Output the [X, Y] coordinate of the center of the cell containing the given text.  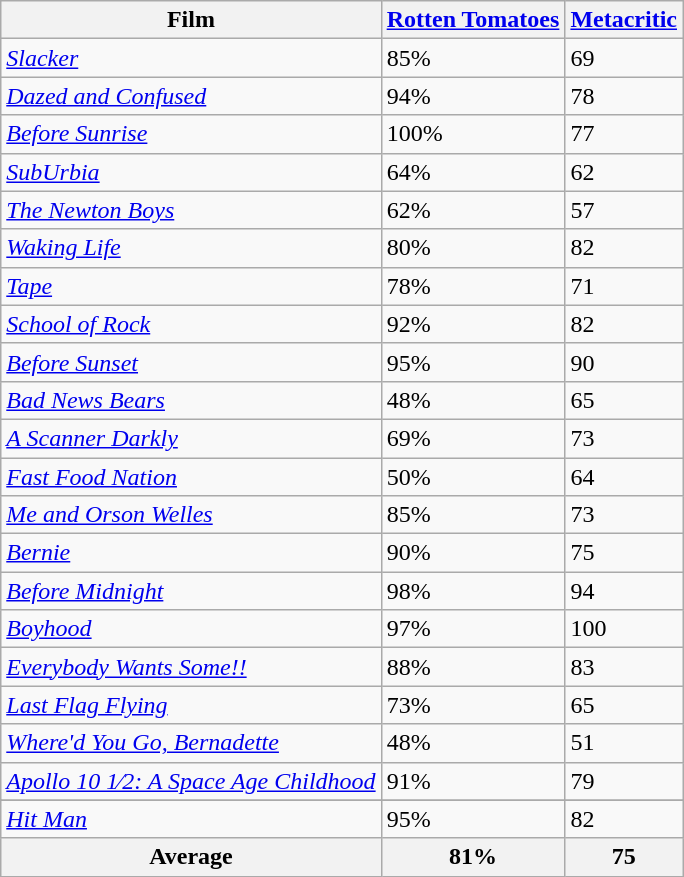
Apollo 10 1⁄2: A Space Age Childhood [191, 781]
50% [473, 477]
90% [473, 553]
Metacritic [624, 20]
77 [624, 134]
92% [473, 324]
Bernie [191, 553]
80% [473, 248]
Slacker [191, 58]
71 [624, 286]
64% [473, 172]
100 [624, 629]
Average [191, 857]
Before Midnight [191, 591]
94 [624, 591]
Before Sunset [191, 362]
Film [191, 20]
90 [624, 362]
69% [473, 438]
97% [473, 629]
Me and Orson Welles [191, 515]
Boyhood [191, 629]
81% [473, 857]
Before Sunrise [191, 134]
51 [624, 743]
Rotten Tomatoes [473, 20]
73% [473, 705]
A Scanner Darkly [191, 438]
Fast Food Nation [191, 477]
100% [473, 134]
Dazed and Confused [191, 96]
98% [473, 591]
The Newton Boys [191, 210]
83 [624, 667]
94% [473, 96]
64 [624, 477]
Tape [191, 286]
Last Flag Flying [191, 705]
Bad News Bears [191, 400]
57 [624, 210]
Where'd You Go, Bernadette [191, 743]
79 [624, 781]
91% [473, 781]
62% [473, 210]
Hit Man [191, 819]
88% [473, 667]
78 [624, 96]
SubUrbia [191, 172]
School of Rock [191, 324]
Everybody Wants Some!! [191, 667]
62 [624, 172]
78% [473, 286]
69 [624, 58]
Waking Life [191, 248]
